For the text-containing cell, return its midpoint in (X, Y) coordinate format. 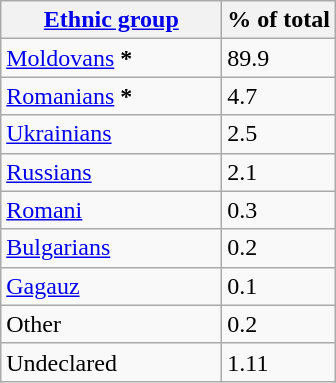
Gagauz (112, 286)
2.5 (279, 134)
Ethnic group (112, 20)
4.7 (279, 96)
Ukrainians (112, 134)
0.3 (279, 210)
1.11 (279, 362)
Bulgarians (112, 248)
Romani (112, 210)
Undeclared (112, 362)
Romanians * (112, 96)
2.1 (279, 172)
% of total (279, 20)
Other (112, 324)
89.9 (279, 58)
0.1 (279, 286)
Russians (112, 172)
Moldovans * (112, 58)
